Output the (x, y) coordinate of the center of the cell containing the given text.  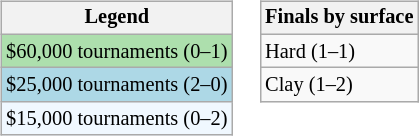
Hard (1–1) (339, 51)
$60,000 tournaments (0–1) (116, 51)
$25,000 tournaments (2–0) (116, 85)
Clay (1–2) (339, 85)
Legend (116, 18)
$15,000 tournaments (0–2) (116, 119)
Finals by surface (339, 18)
